Detect which cell encompasses the target text, then output its [x, y] center coordinate. 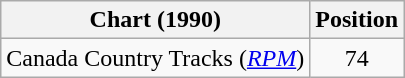
Position [357, 20]
Chart (1990) [156, 20]
74 [357, 58]
Canada Country Tracks (RPM) [156, 58]
